Provide the [x, y] coordinate of the cell's center where the given text is located.  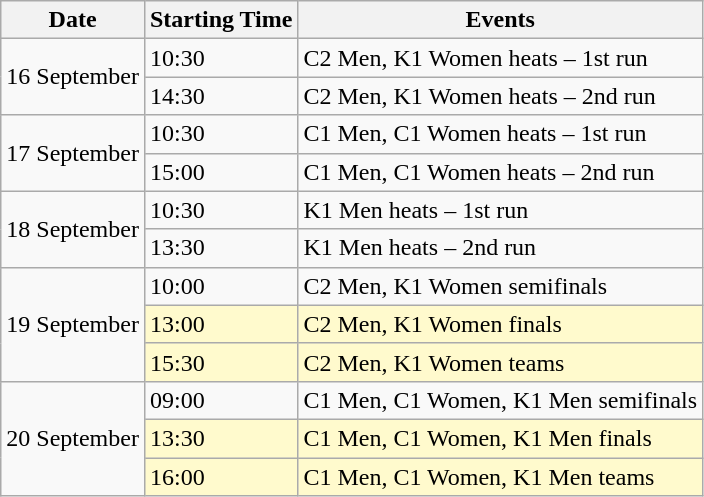
C2 Men, K1 Women teams [500, 362]
Starting Time [221, 20]
16 September [73, 77]
C2 Men, K1 Women heats – 2nd run [500, 96]
14:30 [221, 96]
17 September [73, 153]
18 September [73, 229]
Date [73, 20]
16:00 [221, 477]
K1 Men heats – 1st run [500, 210]
19 September [73, 324]
C2 Men, K1 Women semifinals [500, 286]
Events [500, 20]
09:00 [221, 400]
C1 Men, C1 Women heats – 2nd run [500, 172]
C1 Men, C1 Women, K1 Men finals [500, 438]
C1 Men, C1 Women, K1 Men semifinals [500, 400]
15:30 [221, 362]
15:00 [221, 172]
C2 Men, K1 Women finals [500, 324]
20 September [73, 438]
C2 Men, K1 Women heats – 1st run [500, 58]
13:00 [221, 324]
K1 Men heats – 2nd run [500, 248]
10:00 [221, 286]
C1 Men, C1 Women heats – 1st run [500, 134]
C1 Men, C1 Women, K1 Men teams [500, 477]
